Capture the cell that displays the provided text and extract its [x, y] central coordinate. 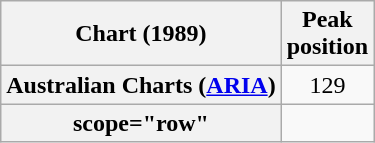
Chart (1989) [141, 34]
129 [327, 85]
Australian Charts (ARIA) [141, 85]
scope="row" [141, 123]
Peakposition [327, 34]
